From the cell containing the given text, extract its center point as (X, Y) coordinate. 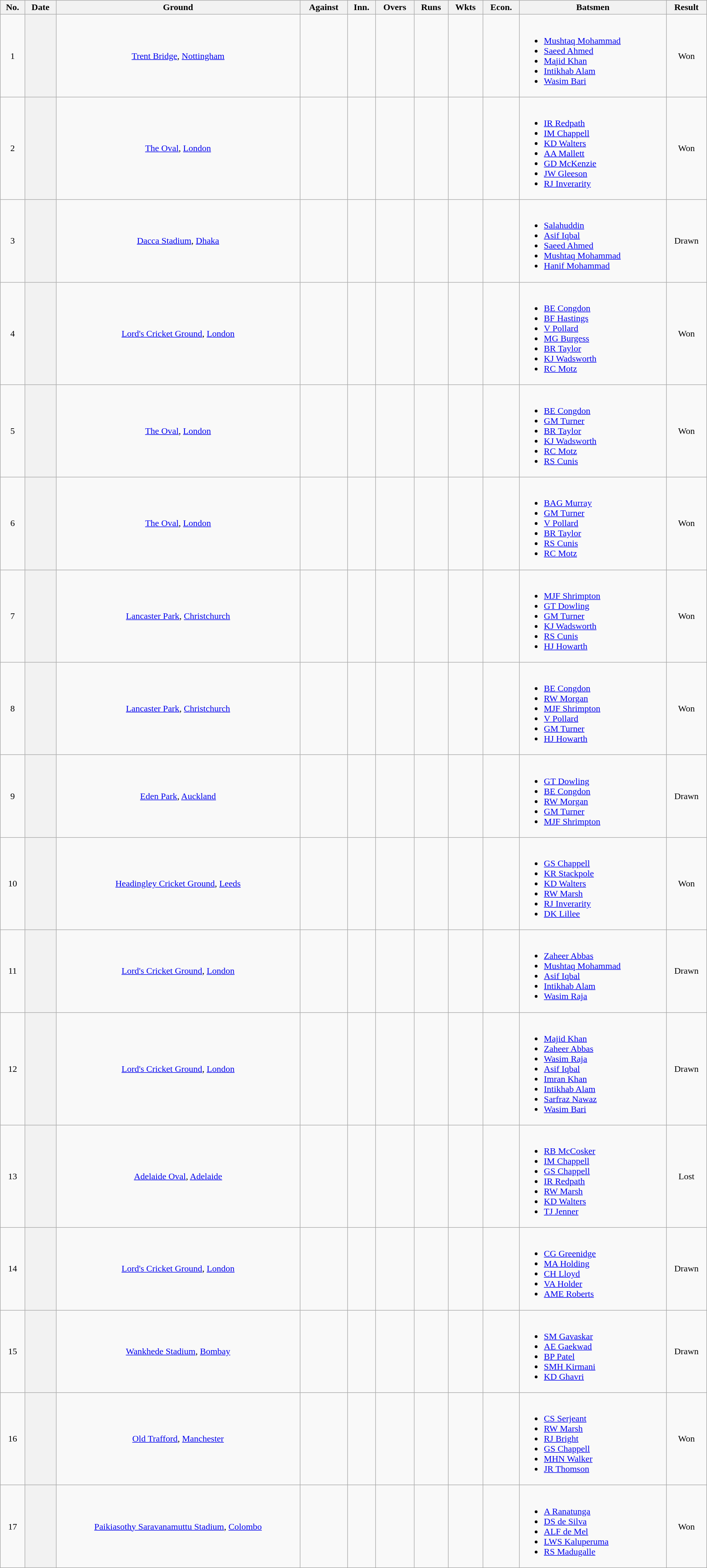
CS SerjeantRW MarshRJ BrightGS ChappellMHN WalkerJR Thomson (593, 1439)
Zaheer AbbasMushtaq MohammadAsif IqbalIntikhab AlamWasim Raja (593, 971)
MJF ShrimptonGT DowlingGM TurnerKJ WadsworthRS CunisHJ Howarth (593, 616)
Old Trafford, Manchester (178, 1439)
Majid KhanZaheer AbbasWasim RajaAsif IqbalImran KhanIntikhab AlamSarfraz NawazWasim Bari (593, 1069)
Paikiasothy Saravanamuttu Stadium, Colombo (178, 1527)
Lost (687, 1177)
Overs (395, 7)
No. (13, 7)
14 (13, 1269)
A RanatungaDS de SilvaALF de MelLWS KaluperumaRS Madugalle (593, 1527)
Headingley Cricket Ground, Leeds (178, 883)
17 (13, 1527)
Adelaide Oval, Adelaide (178, 1177)
GT DowlingBE CongdonRW MorganGM TurnerMJF Shrimpton (593, 796)
IR RedpathIM ChappellKD WaltersAA MallettGD McKenzieJW GleesonRJ Inverarity (593, 148)
Batsmen (593, 7)
Inn. (362, 7)
5 (13, 431)
BE CongdonRW MorganMJF ShrimptonV PollardGM TurnerHJ Howarth (593, 708)
16 (13, 1439)
3 (13, 241)
GS ChappellKR StackpoleKD WaltersRW MarshRJ InverarityDK Lillee (593, 883)
2 (13, 148)
Dacca Stadium, Dhaka (178, 241)
4 (13, 334)
BAG MurrayGM TurnerV PollardBR TaylorRS CunisRC Motz (593, 523)
BE CongdonBF HastingsV PollardMG BurgessBR TaylorKJ WadsworthRC Motz (593, 334)
6 (13, 523)
13 (13, 1177)
Against (324, 7)
Result (687, 7)
12 (13, 1069)
10 (13, 883)
Wkts (465, 7)
8 (13, 708)
BE CongdonGM TurnerBR TaylorKJ WadsworthRC MotzRS Cunis (593, 431)
Trent Bridge, Nottingham (178, 56)
1 (13, 56)
Ground (178, 7)
RB McCoskerIM ChappellGS ChappellIR RedpathRW MarshKD WaltersTJ Jenner (593, 1177)
Mushtaq MohammadSaeed AhmedMajid KhanIntikhab AlamWasim Bari (593, 56)
11 (13, 971)
SalahuddinAsif IqbalSaeed AhmedMushtaq MohammadHanif Mohammad (593, 241)
7 (13, 616)
CG GreenidgeMA HoldingCH LloydVA HolderAME Roberts (593, 1269)
Runs (431, 7)
9 (13, 796)
SM GavaskarAE GaekwadBP PatelSMH KirmaniKD Ghavri (593, 1351)
Wankhede Stadium, Bombay (178, 1351)
Date (41, 7)
15 (13, 1351)
Eden Park, Auckland (178, 796)
Econ. (501, 7)
